Pinpoint the cell where the given text exists, returning its (X, Y) midpoint coordinate. 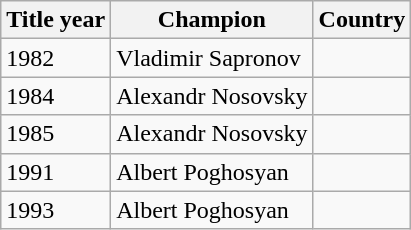
1993 (56, 210)
1984 (56, 96)
1985 (56, 134)
Champion (212, 20)
Vladimir Sapronov (212, 58)
1991 (56, 172)
Title year (56, 20)
1982 (56, 58)
Country (362, 20)
